Return (X, Y) of the center of cell containing provided text 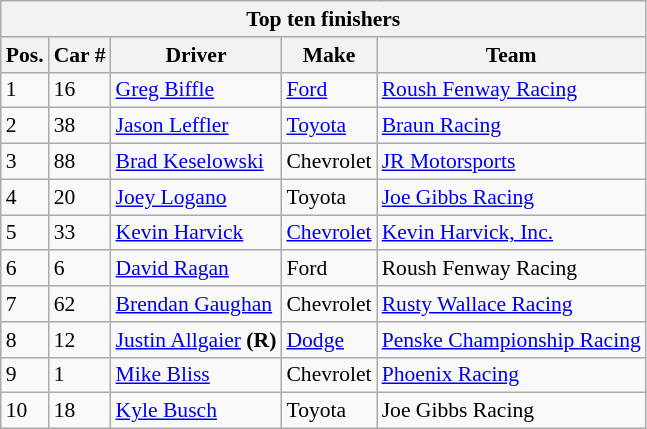
Kevin Harvick (196, 233)
38 (80, 126)
Kevin Harvick, Inc. (512, 233)
62 (80, 304)
Pos. (25, 55)
Brendan Gaughan (196, 304)
Brad Keselowski (196, 162)
10 (25, 411)
Top ten finishers (324, 19)
5 (25, 233)
3 (25, 162)
2 (25, 126)
Driver (196, 55)
Penske Championship Racing (512, 340)
33 (80, 233)
16 (80, 90)
Phoenix Racing (512, 375)
20 (80, 197)
David Ragan (196, 269)
Team (512, 55)
Greg Biffle (196, 90)
4 (25, 197)
9 (25, 375)
Car # (80, 55)
Make (328, 55)
Joey Logano (196, 197)
Braun Racing (512, 126)
Rusty Wallace Racing (512, 304)
Kyle Busch (196, 411)
88 (80, 162)
Mike Bliss (196, 375)
Justin Allgaier (R) (196, 340)
18 (80, 411)
Dodge (328, 340)
12 (80, 340)
7 (25, 304)
Jason Leffler (196, 126)
8 (25, 340)
JR Motorsports (512, 162)
